Capture the cell that displays the provided text and extract its [X, Y] central coordinate. 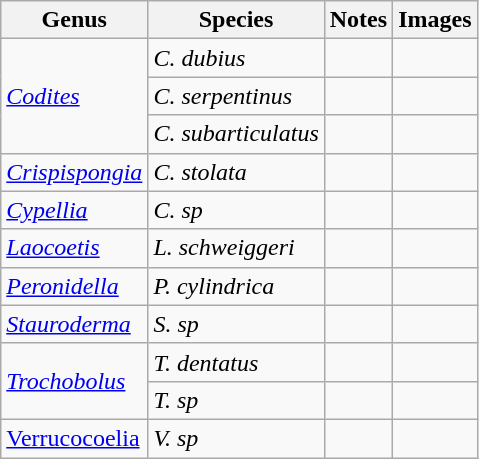
V. sp [236, 438]
Images [435, 20]
Stauroderma [74, 324]
T. dentatus [236, 362]
C. sp [236, 210]
C. dubius [236, 58]
Crispispongia [74, 172]
C. subarticulatus [236, 134]
Cypellia [74, 210]
Codites [74, 96]
Laocoetis [74, 248]
Species [236, 20]
C. serpentinus [236, 96]
C. stolata [236, 172]
L. schweiggeri [236, 248]
Genus [74, 20]
Verrucocoelia [74, 438]
P. cylindrica [236, 286]
S. sp [236, 324]
Peronidella [74, 286]
Trochobolus [74, 381]
T. sp [236, 400]
Notes [358, 20]
